Find where the given text appears and provide that cell's center as (X, Y) coordinate. 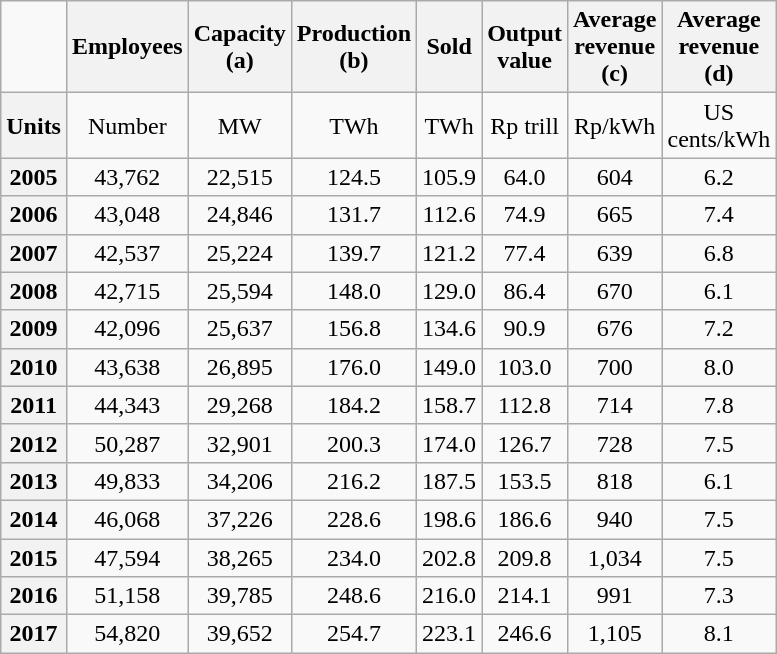
25,637 (240, 329)
90.9 (525, 329)
64.0 (525, 177)
670 (614, 291)
2012 (34, 443)
Rp trill (525, 126)
129.0 (450, 291)
2009 (34, 329)
158.7 (450, 405)
Sold (450, 47)
50,287 (127, 443)
US cents/kWh (719, 126)
7.2 (719, 329)
2013 (34, 481)
Employees (127, 47)
604 (614, 177)
2014 (34, 519)
29,268 (240, 405)
248.6 (354, 596)
216.2 (354, 481)
198.6 (450, 519)
139.7 (354, 253)
74.9 (525, 215)
MW (240, 126)
1,105 (614, 634)
2010 (34, 367)
148.0 (354, 291)
134.6 (450, 329)
228.6 (354, 519)
112.6 (450, 215)
2007 (34, 253)
131.7 (354, 215)
Capacity (a) (240, 47)
42,537 (127, 253)
32,901 (240, 443)
818 (614, 481)
7.8 (719, 405)
51,158 (127, 596)
43,638 (127, 367)
174.0 (450, 443)
2017 (34, 634)
186.6 (525, 519)
940 (614, 519)
39,785 (240, 596)
187.5 (450, 481)
121.2 (450, 253)
254.7 (354, 634)
7.3 (719, 596)
153.5 (525, 481)
47,594 (127, 557)
728 (614, 443)
49,833 (127, 481)
25,594 (240, 291)
2006 (34, 215)
24,846 (240, 215)
639 (614, 253)
126.7 (525, 443)
2015 (34, 557)
6.8 (719, 253)
77.4 (525, 253)
8.1 (719, 634)
124.5 (354, 177)
39,652 (240, 634)
Units (34, 126)
200.3 (354, 443)
184.2 (354, 405)
665 (614, 215)
714 (614, 405)
103.0 (525, 367)
34,206 (240, 481)
216.0 (450, 596)
44,343 (127, 405)
26,895 (240, 367)
156.8 (354, 329)
37,226 (240, 519)
22,515 (240, 177)
25,224 (240, 253)
700 (614, 367)
Output value (525, 47)
223.1 (450, 634)
234.0 (354, 557)
Average revenue (d) (719, 47)
8.0 (719, 367)
246.6 (525, 634)
42,715 (127, 291)
176.0 (354, 367)
Average revenue (c) (614, 47)
Number (127, 126)
54,820 (127, 634)
991 (614, 596)
2011 (34, 405)
86.4 (525, 291)
1,034 (614, 557)
Rp/kWh (614, 126)
202.8 (450, 557)
214.1 (525, 596)
43,762 (127, 177)
42,096 (127, 329)
676 (614, 329)
149.0 (450, 367)
38,265 (240, 557)
43,048 (127, 215)
Production (b) (354, 47)
105.9 (450, 177)
209.8 (525, 557)
6.2 (719, 177)
112.8 (525, 405)
2005 (34, 177)
46,068 (127, 519)
2008 (34, 291)
7.4 (719, 215)
2016 (34, 596)
